For the text-containing cell, return its midpoint in [x, y] coordinate format. 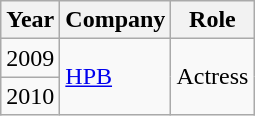
2009 [30, 58]
HPB [116, 77]
Company [116, 20]
2010 [30, 96]
Role [212, 20]
Year [30, 20]
Actress [212, 77]
